For the text-containing cell, return its midpoint in [x, y] coordinate format. 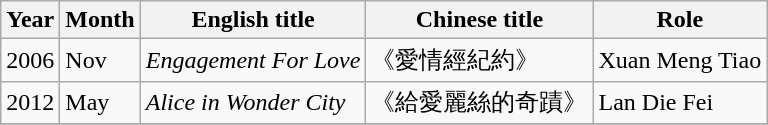
Chinese title [480, 20]
Year [30, 20]
Lan Die Fei [680, 102]
2006 [30, 60]
2012 [30, 102]
Xuan Meng Tiao [680, 60]
《給愛麗絲的奇蹟》 [480, 102]
Role [680, 20]
Engagement For Love [253, 60]
English title [253, 20]
Nov [100, 60]
《愛情經紀約》 [480, 60]
May [100, 102]
Month [100, 20]
Alice in Wonder City [253, 102]
